Return the [X, Y] coordinate for the center point of the cell that contains the specified text.  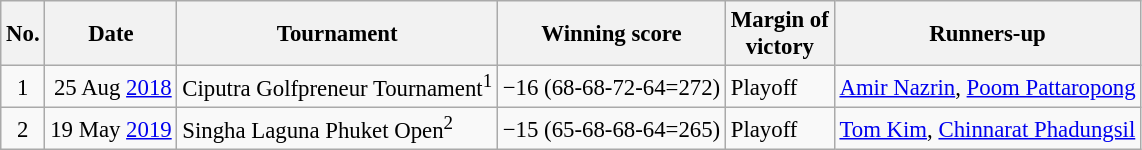
−15 (65-68-68-64=265) [611, 129]
Tom Kim, Chinnarat Phadungsil [988, 129]
Winning score [611, 34]
Amir Nazrin, Poom Pattaropong [988, 87]
−16 (68-68-72-64=272) [611, 87]
25 Aug 2018 [111, 87]
Date [111, 34]
2 [23, 129]
Tournament [337, 34]
Margin ofvictory [780, 34]
No. [23, 34]
Ciputra Golfpreneur Tournament1 [337, 87]
1 [23, 87]
Singha Laguna Phuket Open2 [337, 129]
Runners-up [988, 34]
19 May 2019 [111, 129]
